Search for the cell housing the specified text and yield its [x, y] center coordinate. 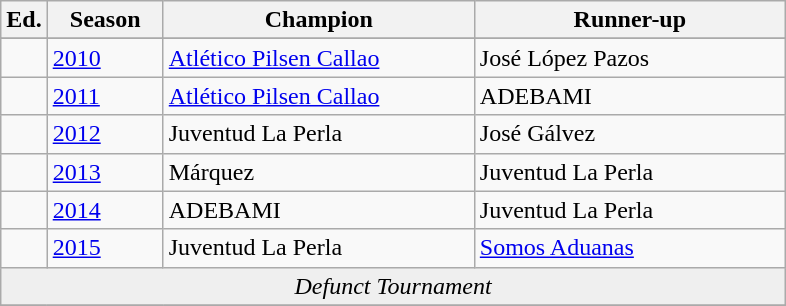
2014 [105, 210]
José López Pazos [630, 58]
2015 [105, 248]
2013 [105, 172]
Runner-up [630, 20]
2010 [105, 58]
Champion [318, 20]
2011 [105, 96]
Somos Aduanas [630, 248]
José Gálvez [630, 134]
Defunct Tournament [394, 286]
2012 [105, 134]
Ed. [24, 20]
Márquez [318, 172]
Season [105, 20]
